Output the (x, y) coordinate of the center of the cell containing the given text.  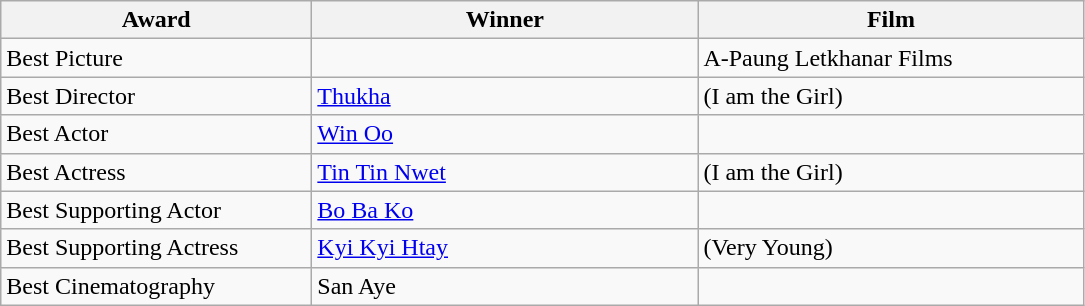
(Very Young) (891, 248)
Kyi Kyi Htay (505, 248)
Film (891, 20)
Best Picture (156, 58)
Thukha (505, 96)
Best Cinematography (156, 286)
A-Paung Letkhanar Films (891, 58)
Award (156, 20)
Winner (505, 20)
Best Director (156, 96)
Best Actress (156, 172)
Best Actor (156, 134)
Best Supporting Actor (156, 210)
Win Oo (505, 134)
San Aye (505, 286)
Tin Tin Nwet (505, 172)
Best Supporting Actress (156, 248)
Bo Ba Ko (505, 210)
